Detect which cell encompasses the target text, then output its [x, y] center coordinate. 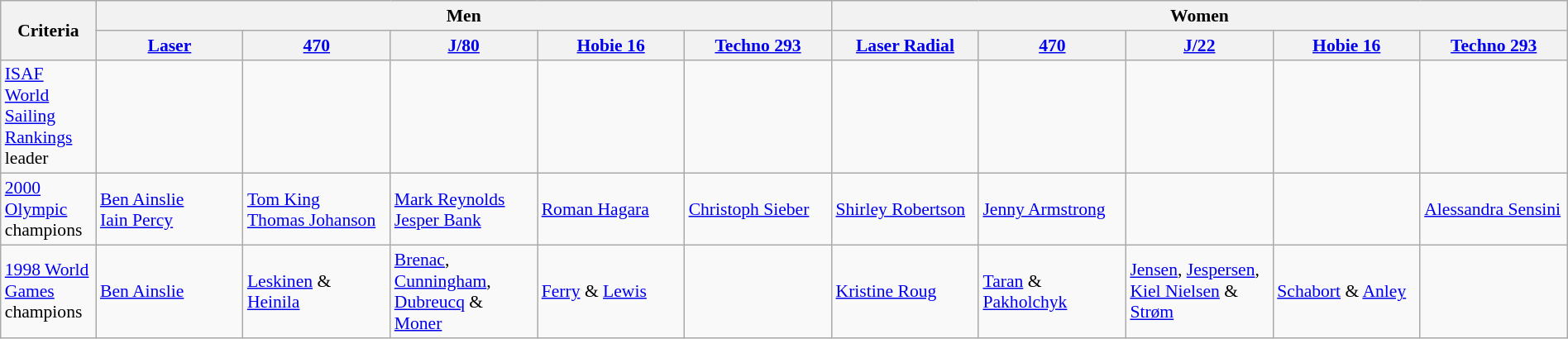
Taran & Pakholchyk [1052, 292]
Laser Radial [905, 45]
J/22 [1199, 45]
Alessandra Sensini [1494, 210]
1998 World Games champions [48, 292]
Schabort & Anley [1346, 292]
Leskinen & Heinila [317, 292]
Ben Ainslie [170, 292]
Ben Ainslie Iain Percy [170, 210]
Kristine Roug [905, 292]
Laser [170, 45]
Shirley Robertson [905, 210]
Jensen, Jespersen, Kiel Nielsen & Strøm [1199, 292]
ISAF World Sailing Rankings leader [48, 117]
Brenac, Cunningham, Dubreucq & Moner [464, 292]
Criteria [48, 30]
Roman Hagara [611, 210]
Jenny Armstrong [1052, 210]
Men [464, 16]
Christoph Sieber [758, 210]
Ferry & Lewis [611, 292]
Women [1199, 16]
2000 Olympic champions [48, 210]
Tom King Thomas Johanson [317, 210]
Mark Reynolds Jesper Bank [464, 210]
J/80 [464, 45]
